Capture the cell that displays the provided text and extract its (x, y) central coordinate. 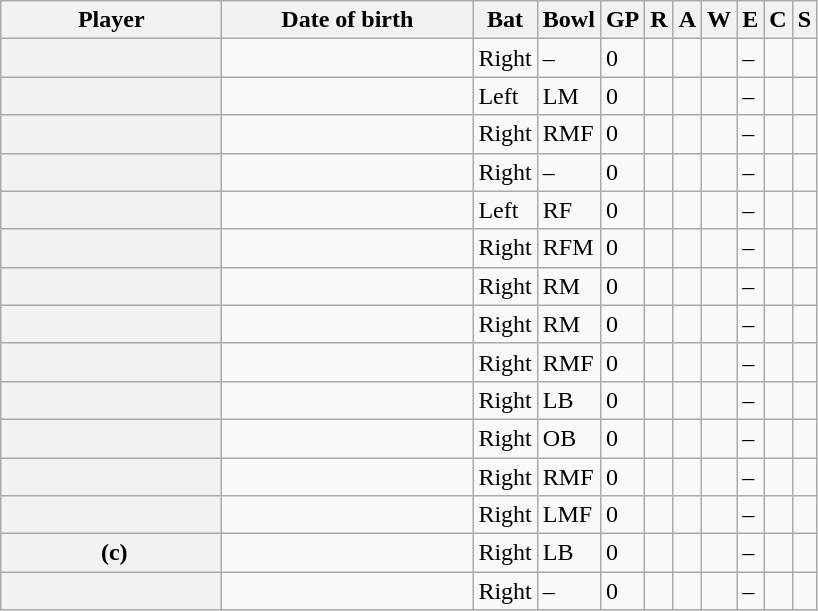
A (687, 20)
GP (622, 20)
OB (568, 438)
LMF (568, 515)
RFM (568, 248)
LM (568, 96)
E (750, 20)
C (778, 20)
Date of birth (348, 20)
S (804, 20)
R (659, 20)
Bat (505, 20)
Bowl (568, 20)
Player (112, 20)
W (720, 20)
(c) (112, 553)
RF (568, 210)
